Determine the [X, Y] coordinate at the center of the cell enclosing the given text.  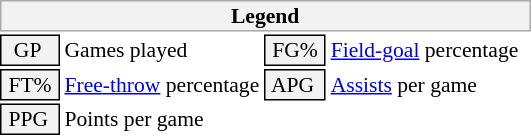
Games played [162, 50]
Legend [265, 16]
GP [30, 50]
APG [295, 85]
Field-goal percentage [430, 50]
FT% [30, 85]
Free-throw percentage [162, 85]
FG% [295, 50]
Assists per game [430, 85]
